Return the [X, Y] coordinate for the center point of the cell that contains the specified text.  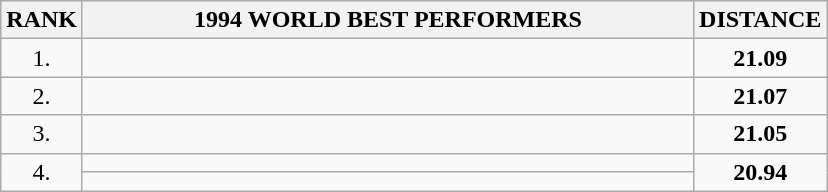
21.07 [760, 96]
1994 WORLD BEST PERFORMERS [388, 20]
1. [42, 58]
3. [42, 134]
RANK [42, 20]
2. [42, 96]
DISTANCE [760, 20]
21.09 [760, 58]
4. [42, 172]
20.94 [760, 172]
21.05 [760, 134]
